Return [X, Y] of the center of cell containing provided text 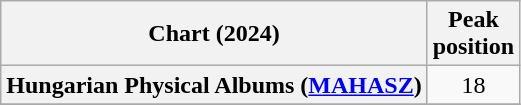
Peak position [473, 34]
Chart (2024) [214, 34]
18 [473, 85]
Hungarian Physical Albums (MAHASZ) [214, 85]
